Scan for the cell matching the given text and deliver its [x, y] coordinate at center. 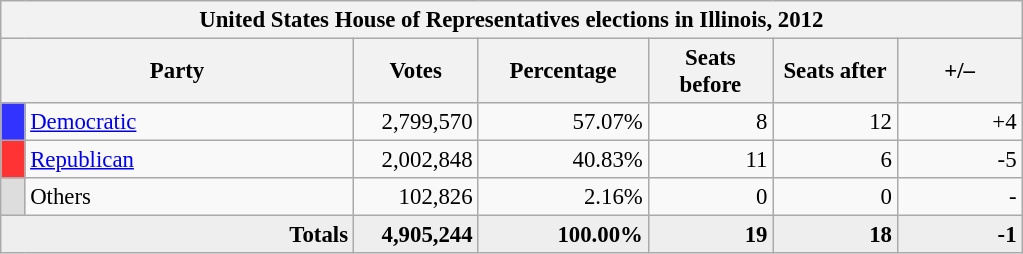
Democratic [189, 122]
Republican [189, 160]
Seats before [710, 72]
Party [178, 72]
12 [836, 122]
19 [710, 235]
11 [710, 160]
40.83% [563, 160]
18 [836, 235]
4,905,244 [416, 235]
6 [836, 160]
2,799,570 [416, 122]
+4 [960, 122]
8 [710, 122]
Percentage [563, 72]
Others [189, 197]
Votes [416, 72]
Seats after [836, 72]
57.07% [563, 122]
United States House of Representatives elections in Illinois, 2012 [512, 20]
102,826 [416, 197]
- [960, 197]
100.00% [563, 235]
2,002,848 [416, 160]
+/– [960, 72]
-5 [960, 160]
Totals [178, 235]
-1 [960, 235]
2.16% [563, 197]
